Provide the (x, y) coordinate of the cell's center where the given text is located.  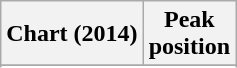
Chart (2014) (72, 34)
Peak position (189, 34)
